Pinpoint the cell where the given text exists, returning its (x, y) midpoint coordinate. 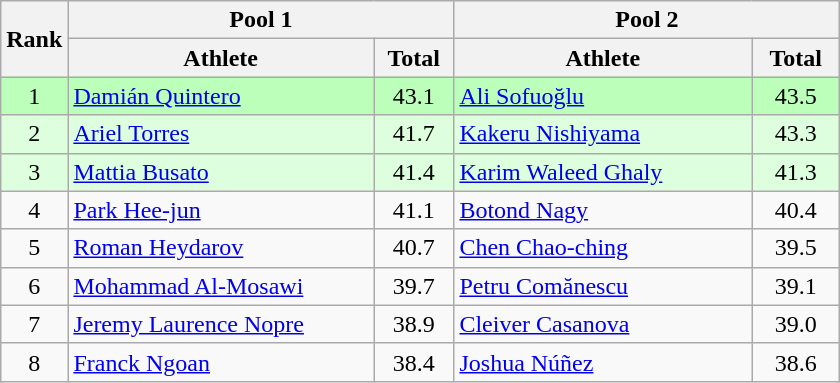
1 (34, 96)
Park Hee-jun (221, 210)
Joshua Núñez (603, 362)
Rank (34, 39)
Ali Sofuoğlu (603, 96)
4 (34, 210)
Pool 2 (647, 20)
Petru Comănescu (603, 286)
39.7 (414, 286)
Kakeru Nishiyama (603, 134)
38.6 (796, 362)
38.4 (414, 362)
40.7 (414, 248)
Botond Nagy (603, 210)
41.4 (414, 172)
Jeremy Laurence Nopre (221, 324)
38.9 (414, 324)
5 (34, 248)
2 (34, 134)
Damián Quintero (221, 96)
8 (34, 362)
Ariel Torres (221, 134)
Mattia Busato (221, 172)
43.5 (796, 96)
39.5 (796, 248)
43.1 (414, 96)
Pool 1 (261, 20)
Karim Waleed Ghaly (603, 172)
Cleiver Casanova (603, 324)
39.1 (796, 286)
41.1 (414, 210)
6 (34, 286)
Roman Heydarov (221, 248)
3 (34, 172)
40.4 (796, 210)
41.7 (414, 134)
Mohammad Al-Mosawi (221, 286)
Franck Ngoan (221, 362)
43.3 (796, 134)
39.0 (796, 324)
Chen Chao-ching (603, 248)
41.3 (796, 172)
7 (34, 324)
